Return (X, Y) of the center of cell containing provided text 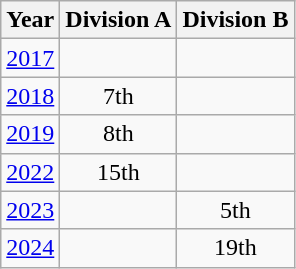
Year (30, 20)
15th (118, 172)
2022 (30, 172)
2024 (30, 248)
2019 (30, 134)
19th (236, 248)
5th (236, 210)
8th (118, 134)
Division A (118, 20)
7th (118, 96)
2023 (30, 210)
2017 (30, 58)
Division B (236, 20)
2018 (30, 96)
